For the text-containing cell, return its midpoint in (X, Y) coordinate format. 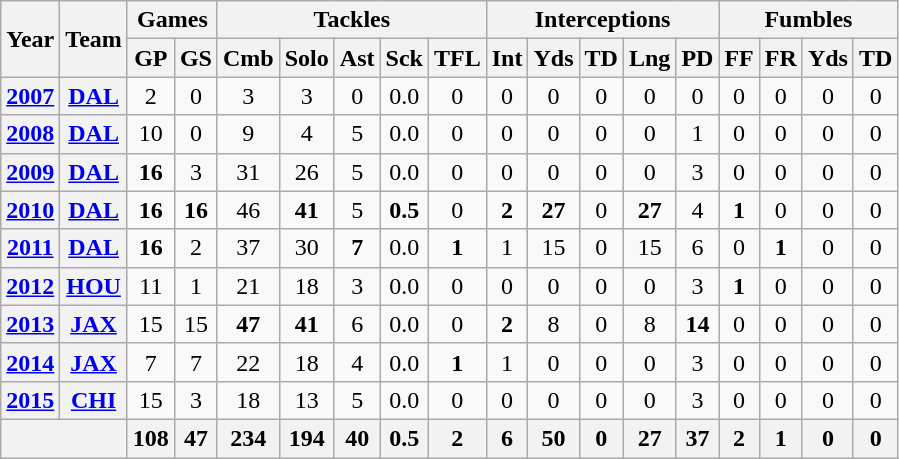
2012 (30, 286)
2009 (30, 172)
HOU (94, 286)
2015 (30, 400)
234 (248, 438)
Tackles (352, 20)
2011 (30, 248)
26 (306, 172)
22 (248, 362)
PD (698, 58)
2010 (30, 210)
2008 (30, 134)
Lng (649, 58)
CHI (94, 400)
GS (196, 58)
GP (150, 58)
Fumbles (808, 20)
FR (780, 58)
Interceptions (602, 20)
194 (306, 438)
Team (94, 39)
Solo (306, 58)
50 (554, 438)
Ast (357, 58)
Cmb (248, 58)
2013 (30, 324)
2007 (30, 96)
30 (306, 248)
Year (30, 39)
FF (739, 58)
9 (248, 134)
2014 (30, 362)
31 (248, 172)
13 (306, 400)
11 (150, 286)
Games (172, 20)
10 (150, 134)
40 (357, 438)
108 (150, 438)
Int (507, 58)
Sck (404, 58)
14 (698, 324)
21 (248, 286)
TFL (457, 58)
46 (248, 210)
